Return [x, y] of the center of cell containing provided text 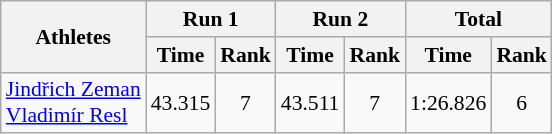
Run 1 [211, 19]
Run 2 [340, 19]
43.511 [310, 102]
Athletes [74, 36]
1:26.826 [448, 102]
Jindřich ZemanVladimír Resl [74, 102]
43.315 [180, 102]
6 [522, 102]
Total [478, 19]
